Detect which cell encompasses the target text, then output its [x, y] center coordinate. 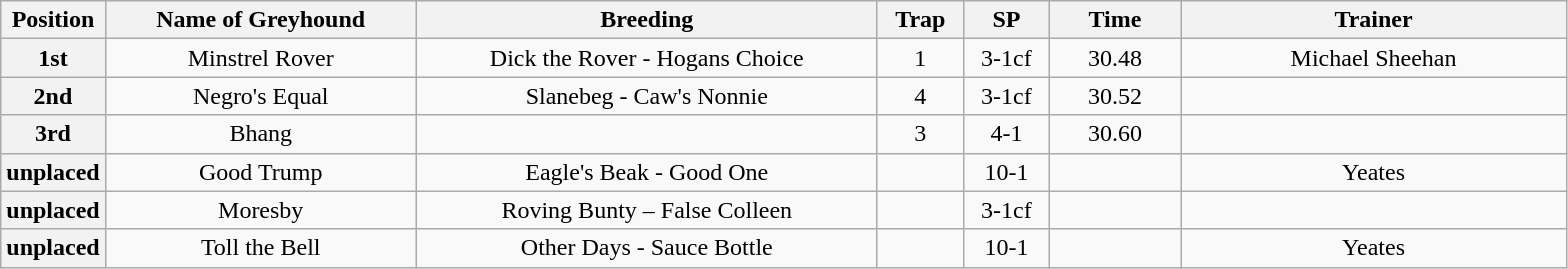
3 [920, 134]
Bhang [260, 134]
1st [53, 58]
Position [53, 20]
Negro's Equal [260, 96]
3rd [53, 134]
4 [920, 96]
Slanebeg - Caw's Nonnie [646, 96]
4-1 [1006, 134]
Michael Sheehan [1373, 58]
30.48 [1114, 58]
30.52 [1114, 96]
Trainer [1373, 20]
Eagle's Beak - Good One [646, 172]
1 [920, 58]
Dick the Rover - Hogans Choice [646, 58]
Other Days - Sauce Bottle [646, 248]
Toll the Bell [260, 248]
30.60 [1114, 134]
2nd [53, 96]
Trap [920, 20]
Name of Greyhound [260, 20]
Minstrel Rover [260, 58]
SP [1006, 20]
Moresby [260, 210]
Breeding [646, 20]
Roving Bunty – False Colleen [646, 210]
Good Trump [260, 172]
Time [1114, 20]
